From the cell containing the given text, extract its center point as [X, Y] coordinate. 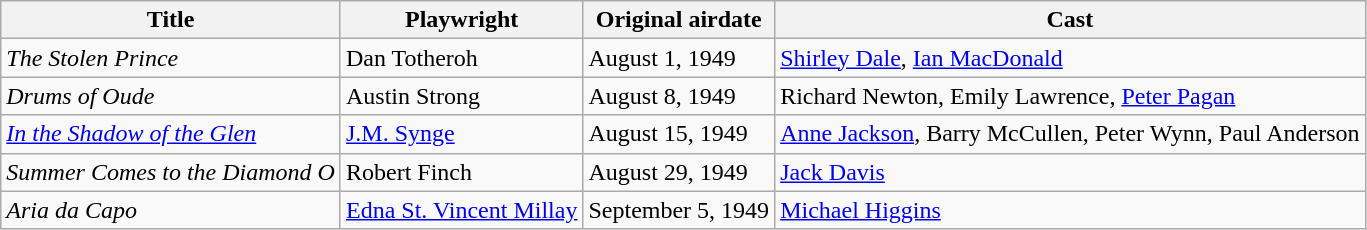
Richard Newton, Emily Lawrence, Peter Pagan [1070, 96]
Jack Davis [1070, 172]
August 29, 1949 [679, 172]
Summer Comes to the Diamond O [171, 172]
Robert Finch [461, 172]
Playwright [461, 20]
Shirley Dale, Ian MacDonald [1070, 58]
August 15, 1949 [679, 134]
August 1, 1949 [679, 58]
Edna St. Vincent Millay [461, 210]
August 8, 1949 [679, 96]
Original airdate [679, 20]
Anne Jackson, Barry McCullen, Peter Wynn, Paul Anderson [1070, 134]
September 5, 1949 [679, 210]
Aria da Capo [171, 210]
The Stolen Prince [171, 58]
J.M. Synge [461, 134]
Dan Totheroh [461, 58]
Cast [1070, 20]
In the Shadow of the Glen [171, 134]
Drums of Oude [171, 96]
Title [171, 20]
Austin Strong [461, 96]
Michael Higgins [1070, 210]
